Scan for the cell matching the given text and deliver its (x, y) coordinate at center. 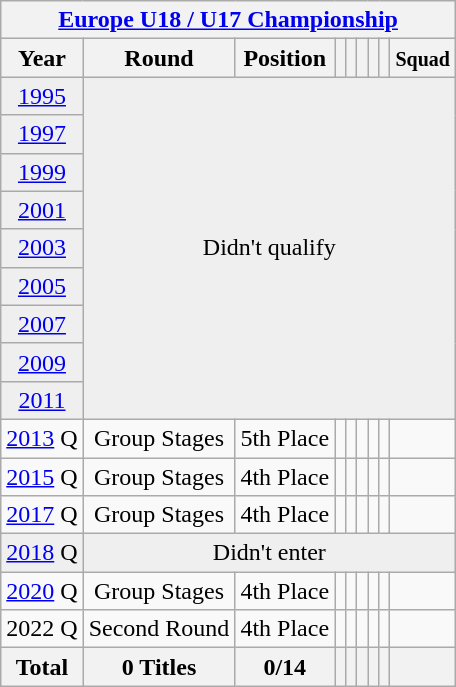
Didn't qualify (269, 248)
5th Place (285, 438)
0/14 (285, 667)
Didn't enter (269, 553)
0 Titles (159, 667)
1995 (42, 96)
Total (42, 667)
Squad (423, 58)
Year (42, 58)
1999 (42, 172)
2013 Q (42, 438)
2009 (42, 362)
1997 (42, 134)
2017 Q (42, 515)
2018 Q (42, 553)
2020 Q (42, 591)
2003 (42, 248)
Position (285, 58)
2022 Q (42, 629)
2001 (42, 210)
2007 (42, 324)
Europe U18 / U17 Championship (228, 20)
Round (159, 58)
2011 (42, 400)
2015 Q (42, 477)
Second Round (159, 629)
2005 (42, 286)
